For the text-containing cell, return its midpoint in [x, y] coordinate format. 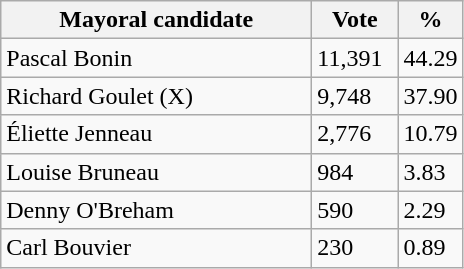
2,776 [355, 134]
Éliette Jenneau [156, 134]
37.90 [430, 96]
590 [355, 210]
2.29 [430, 210]
9,748 [355, 96]
Carl Bouvier [156, 248]
Pascal Bonin [156, 58]
44.29 [430, 58]
984 [355, 172]
10.79 [430, 134]
% [430, 20]
0.89 [430, 248]
Richard Goulet (X) [156, 96]
Louise Bruneau [156, 172]
Mayoral candidate [156, 20]
Denny O'Breham [156, 210]
Vote [355, 20]
11,391 [355, 58]
230 [355, 248]
3.83 [430, 172]
